Capture the cell that displays the provided text and extract its (X, Y) central coordinate. 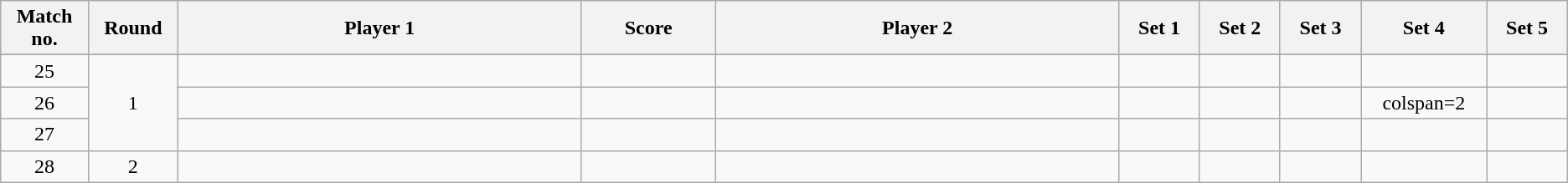
27 (45, 135)
colspan=2 (1424, 103)
Set 2 (1240, 28)
Score (648, 28)
1 (132, 103)
Set 4 (1424, 28)
Player 1 (379, 28)
Set 3 (1320, 28)
25 (45, 71)
Round (132, 28)
26 (45, 103)
Player 2 (916, 28)
2 (132, 166)
Set 1 (1159, 28)
Set 5 (1527, 28)
Match no. (45, 28)
28 (45, 166)
